Determine the [X, Y] coordinate at the center of the cell enclosing the given text.  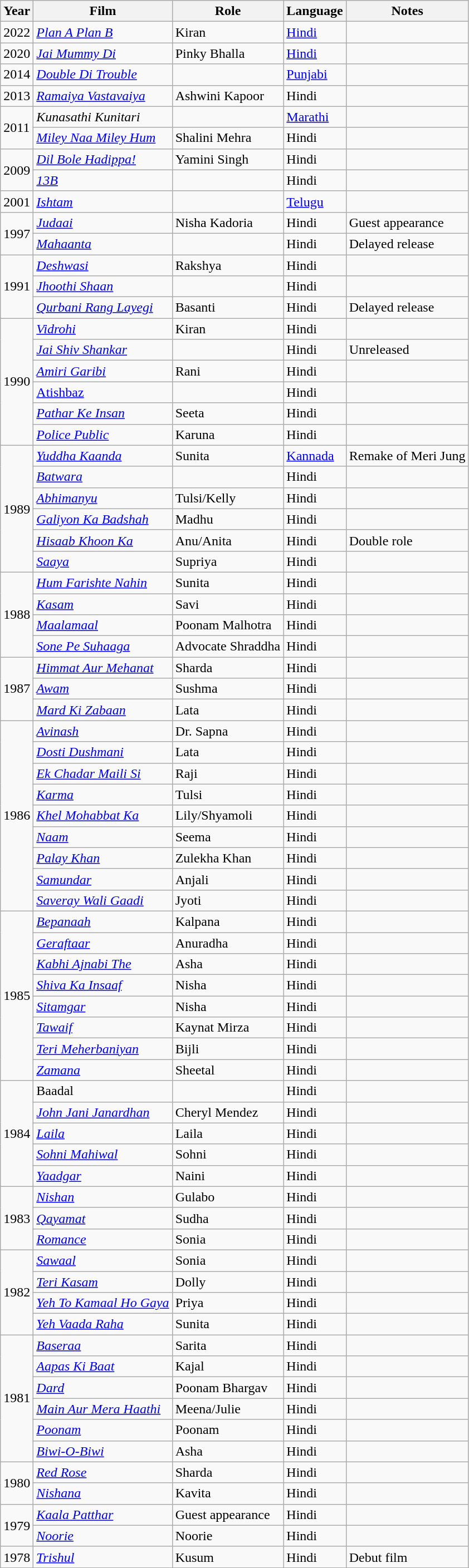
Marathi [315, 117]
Dard [102, 1388]
Trishul [102, 1557]
Punjabi [315, 75]
Tawaif [102, 1028]
Anuradha [228, 943]
Sone Pe Suhaaga [102, 647]
Kajal [228, 1367]
Romance [102, 1239]
Debut film [407, 1557]
Hisaab Khoon Ka [102, 540]
1980 [17, 1483]
Mahaanta [102, 244]
1988 [17, 614]
Jai Mummy Di [102, 53]
Yeh Vaada Raha [102, 1324]
1978 [17, 1557]
2013 [17, 96]
Baseraa [102, 1345]
Abhimanyu [102, 498]
Notes [407, 11]
Sohni [228, 1155]
Zamana [102, 1070]
Naini [228, 1176]
Shalini Mehra [228, 138]
Cheryl Mendez [228, 1112]
Avinash [102, 731]
Kunasathi Kunitari [102, 117]
Ishtam [102, 201]
Rani [228, 371]
Judaai [102, 223]
Karma [102, 795]
Kabhi Ajnabi The [102, 964]
1990 [17, 382]
Telugu [315, 201]
Zulekha Khan [228, 858]
Sudha [228, 1218]
Atishbaz [102, 392]
Sitamgar [102, 1007]
Language [315, 11]
Priya [228, 1303]
Saveray Wali Gaadi [102, 900]
Pinky Bhalla [228, 53]
Naam [102, 837]
Sohni Mahiwal [102, 1155]
1986 [17, 816]
Anjali [228, 879]
2001 [17, 201]
Year [17, 11]
Geraftaar [102, 943]
Rakshya [228, 265]
Nisha Kadoria [228, 223]
Khel Mohabbat Ka [102, 816]
Double role [407, 540]
Dosti Dushmani [102, 752]
1984 [17, 1133]
Sawaal [102, 1260]
Yeh To Kamaal Ho Gaya [102, 1303]
1981 [17, 1398]
Police Public [102, 435]
Sushma [228, 689]
Galiyon Ka Badshah [102, 519]
13B [102, 180]
Film [102, 11]
Teri Kasam [102, 1281]
Seema [228, 837]
Ek Chadar Maili Si [102, 773]
Poonam Bhargav [228, 1388]
Raji [228, 773]
2020 [17, 53]
Double Di Trouble [102, 75]
Unreleased [407, 350]
John Jani Janardhan [102, 1112]
Sheetal [228, 1070]
Tulsi/Kelly [228, 498]
Jai Shiv Shankar [102, 350]
1985 [17, 995]
1997 [17, 233]
Kannada [315, 456]
Pathar Ke Insan [102, 413]
Jyoti [228, 900]
Qayamat [102, 1218]
Awam [102, 689]
Shiva Ka Insaaf [102, 985]
Role [228, 11]
Kalpana [228, 921]
Miley Naa Miley Hum [102, 138]
Kasam [102, 604]
Savi [228, 604]
Vidrohi [102, 329]
Poonam Malhotra [228, 625]
2022 [17, 32]
Nishana [102, 1493]
Madhu [228, 519]
2009 [17, 170]
Anu/Anita [228, 540]
Kavita [228, 1493]
Saaya [102, 561]
Deshwasi [102, 265]
Mard Ki Zabaan [102, 710]
Seeta [228, 413]
Gulabo [228, 1197]
Teri Meherbaniyan [102, 1049]
Karuna [228, 435]
Yuddha Kaanda [102, 456]
Meena/Julie [228, 1409]
Yamini Singh [228, 159]
Lily/Shyamoli [228, 816]
1987 [17, 689]
Maalamaal [102, 625]
Basanti [228, 308]
Baadal [102, 1091]
Dil Bole Hadippa! [102, 159]
Biwi-O-Biwi [102, 1451]
1979 [17, 1525]
Aapas Ki Baat [102, 1367]
Nishan [102, 1197]
Dr. Sapna [228, 731]
Supriya [228, 561]
Palay Khan [102, 858]
Amiri Garibi [102, 371]
Tulsi [228, 795]
Batwara [102, 477]
Ramaiya Vastavaiya [102, 96]
Hum Farishte Nahin [102, 583]
Main Aur Mera Haathi [102, 1409]
Kusum [228, 1557]
Remake of Meri Jung [407, 456]
2011 [17, 127]
1982 [17, 1292]
1991 [17, 287]
Jhoothi Shaan [102, 287]
Kaynat Mirza [228, 1028]
Qurbani Rang Layegi [102, 308]
1983 [17, 1218]
Himmat Aur Mehanat [102, 668]
Dolly [228, 1281]
Kaala Patthar [102, 1515]
2014 [17, 75]
Yaadgar [102, 1176]
Ashwini Kapoor [228, 96]
Advocate Shraddha [228, 647]
Plan A Plan B [102, 32]
Bepanaah [102, 921]
Samundar [102, 879]
Bijli [228, 1049]
Sarita [228, 1345]
Red Rose [102, 1472]
1989 [17, 509]
